Provide the (X, Y) coordinate of the cell's center where the given text is located.  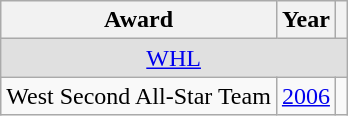
Year (306, 20)
WHL (174, 58)
West Second All-Star Team (139, 96)
Award (139, 20)
2006 (306, 96)
